Locate the cell with the specified text and output its [x, y] center coordinate. 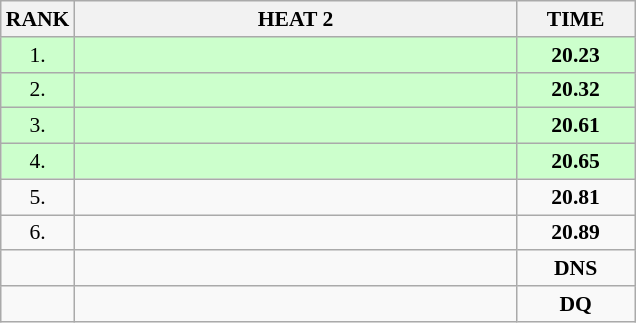
RANK [38, 19]
DQ [576, 304]
1. [38, 55]
20.32 [576, 90]
3. [38, 126]
6. [38, 233]
4. [38, 162]
5. [38, 197]
20.65 [576, 162]
20.89 [576, 233]
DNS [576, 269]
20.81 [576, 197]
2. [38, 90]
20.61 [576, 126]
TIME [576, 19]
20.23 [576, 55]
HEAT 2 [295, 19]
